From the cell containing the given text, extract its center point as (x, y) coordinate. 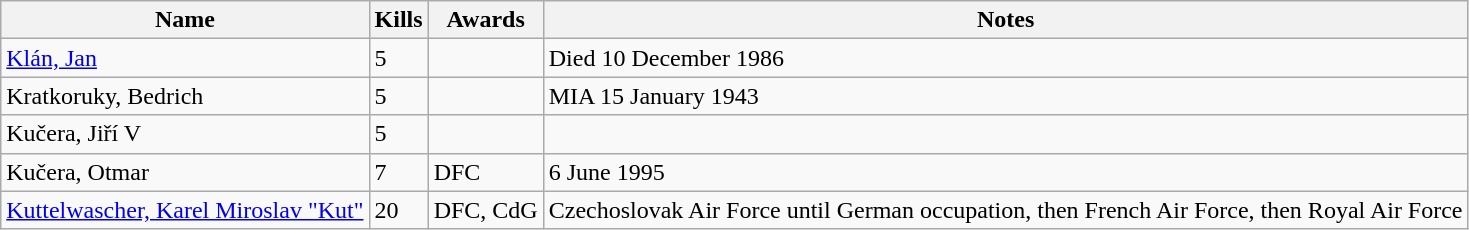
Kills (398, 20)
Awards (486, 20)
Kratkoruky, Bedrich (185, 96)
7 (398, 172)
Klán, Jan (185, 58)
20 (398, 210)
DFC (486, 172)
DFC, CdG (486, 210)
6 June 1995 (1006, 172)
MIA 15 January 1943 (1006, 96)
Czechoslovak Air Force until German occupation, then French Air Force, then Royal Air Force (1006, 210)
Name (185, 20)
Kuttelwascher, Karel Miroslav "Kut" (185, 210)
Notes (1006, 20)
Kučera, Jiří V (185, 134)
Died 10 December 1986 (1006, 58)
Kučera, Otmar (185, 172)
